Return (x, y) of the center of cell containing provided text 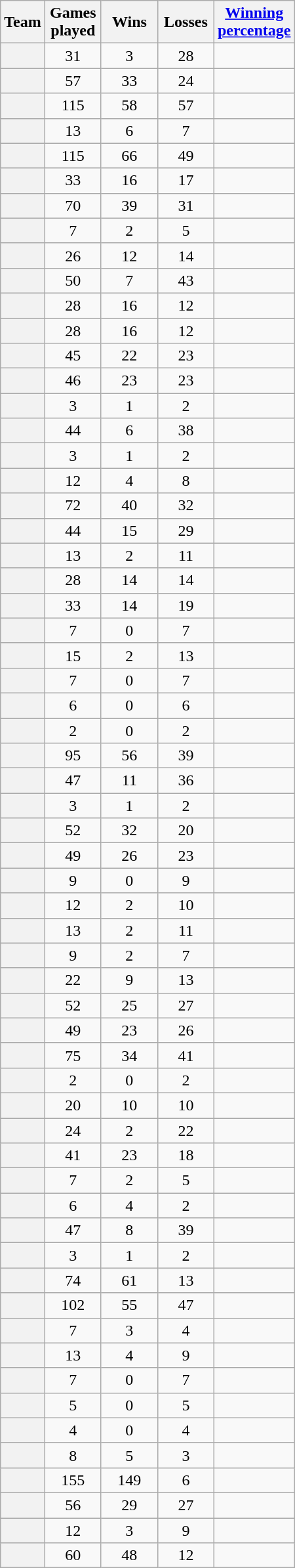
Wins (129, 22)
74 (73, 1280)
46 (73, 381)
38 (186, 431)
66 (129, 156)
58 (129, 106)
61 (129, 1280)
25 (129, 1005)
72 (73, 506)
50 (73, 280)
Team (23, 22)
70 (73, 206)
Winning percentage (254, 22)
36 (186, 781)
60 (73, 1556)
55 (129, 1305)
75 (73, 1055)
18 (186, 1156)
95 (73, 756)
155 (73, 1480)
Losses (186, 22)
17 (186, 181)
45 (73, 356)
40 (129, 506)
48 (129, 1556)
43 (186, 280)
34 (129, 1055)
149 (129, 1480)
Games played (73, 22)
102 (73, 1305)
19 (186, 605)
